Return the (X, Y) coordinate for the center point of the cell that contains the specified text.  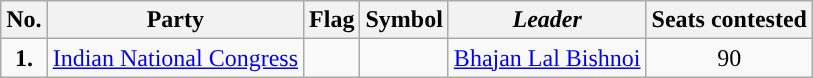
No. (24, 20)
Bhajan Lal Bishnoi (547, 58)
1. (24, 58)
Symbol (404, 20)
90 (729, 58)
Indian National Congress (175, 58)
Party (175, 20)
Seats contested (729, 20)
Flag (332, 20)
Leader (547, 20)
